Search for the cell housing the specified text and yield its [x, y] center coordinate. 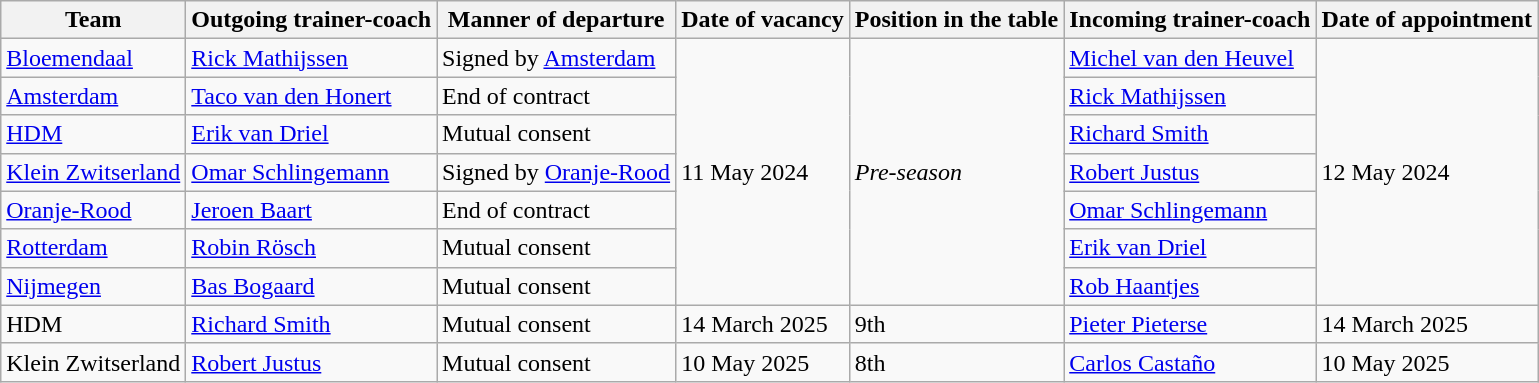
Taco van den Honert [312, 96]
8th [956, 362]
Position in the table [956, 20]
Oranje-Rood [94, 210]
Team [94, 20]
Rotterdam [94, 248]
Amsterdam [94, 96]
Nijmegen [94, 286]
Robin Rösch [312, 248]
Manner of departure [556, 20]
Michel van den Heuvel [1190, 58]
Signed by Oranje-Rood [556, 172]
Pieter Pieterse [1190, 324]
Outgoing trainer-coach [312, 20]
11 May 2024 [763, 172]
Jeroen Baart [312, 210]
12 May 2024 [1427, 172]
Bloemendaal [94, 58]
Date of vacancy [763, 20]
Incoming trainer-coach [1190, 20]
Carlos Castaño [1190, 362]
Bas Bogaard [312, 286]
Rob Haantjes [1190, 286]
Signed by Amsterdam [556, 58]
Date of appointment [1427, 20]
Pre-season [956, 172]
9th [956, 324]
